Find where the given text appears and provide that cell's center as (X, Y) coordinate. 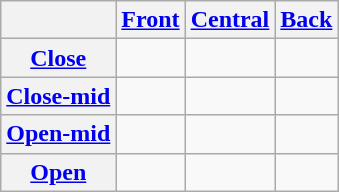
Central (230, 20)
Open-mid (58, 134)
Open (58, 172)
Back (306, 20)
Close (58, 58)
Close-mid (58, 96)
Front (150, 20)
